Return [X, Y] of the center of cell containing provided text 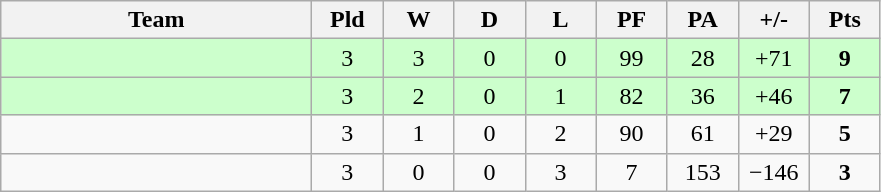
W [418, 20]
L [560, 20]
82 [632, 96]
5 [844, 134]
Pld [348, 20]
Pts [844, 20]
PF [632, 20]
90 [632, 134]
+/- [774, 20]
−146 [774, 172]
99 [632, 58]
9 [844, 58]
PA [702, 20]
61 [702, 134]
36 [702, 96]
+71 [774, 58]
D [490, 20]
+46 [774, 96]
28 [702, 58]
Team [156, 20]
+29 [774, 134]
153 [702, 172]
